Detect which cell encompasses the target text, then output its [x, y] center coordinate. 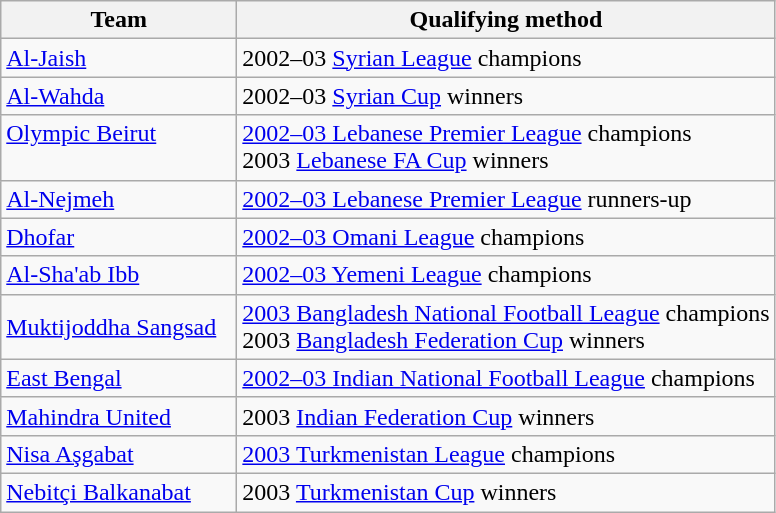
Dhofar [119, 237]
2002–03 Yemeni League champions [506, 275]
2002–03 Syrian Cup winners [506, 96]
2003 Turkmenistan Cup winners [506, 492]
2003 Turkmenistan League champions [506, 454]
2003 Indian Federation Cup winners [506, 416]
Team [119, 20]
Muktijoddha Sangsad [119, 326]
Al-Wahda [119, 96]
Qualifying method [506, 20]
2003 Bangladesh National Football League champions2003 Bangladesh Federation Cup winners [506, 326]
Olympic Beirut [119, 148]
Al-Sha'ab Ibb [119, 275]
Al-Jaish [119, 58]
Al-Nejmeh [119, 199]
2002–03 Syrian League champions [506, 58]
2002–03 Lebanese Premier League runners-up [506, 199]
Nebitçi Balkanabat [119, 492]
Nisa Aşgabat [119, 454]
2002–03 Omani League champions [506, 237]
2002–03 Indian National Football League champions [506, 378]
Mahindra United [119, 416]
East Bengal [119, 378]
2002–03 Lebanese Premier League champions2003 Lebanese FA Cup winners [506, 148]
